Locate the cell with the specified text and output its [x, y] center coordinate. 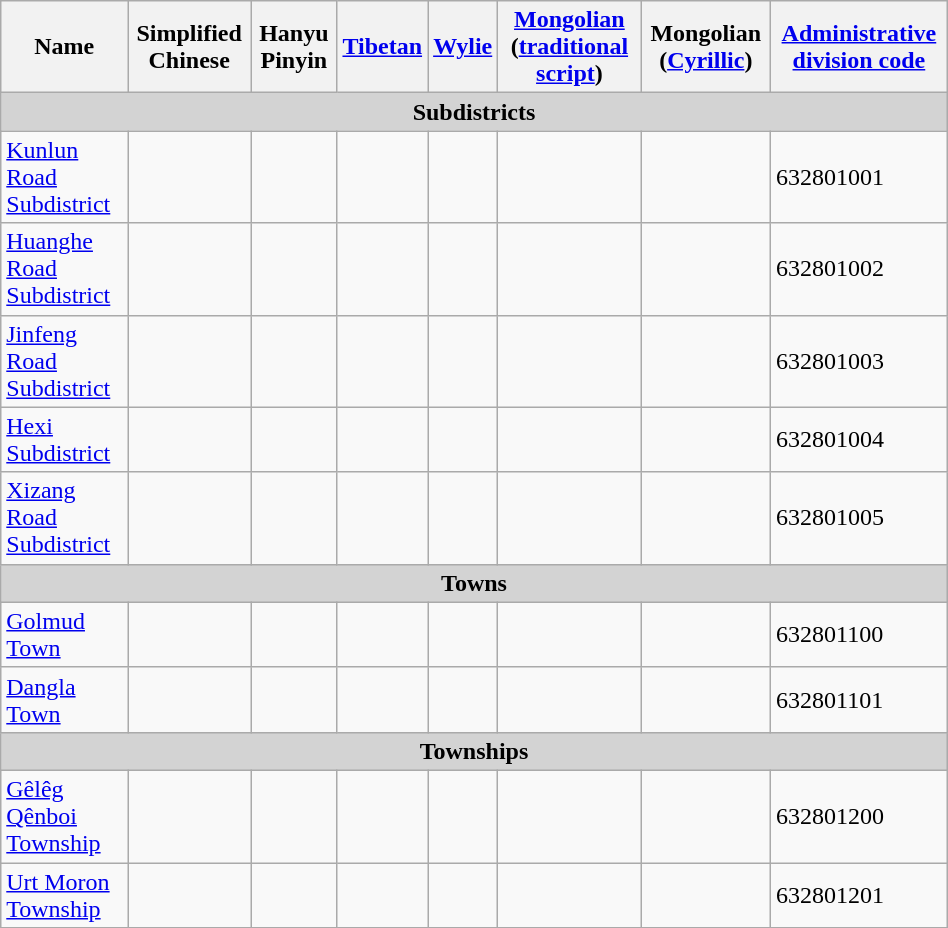
Urt Moron Township [64, 894]
632801101 [860, 700]
Townships [474, 751]
632801003 [860, 361]
Dangla Town [64, 700]
Jinfeng Road Subdistrict [64, 361]
Subdistricts [474, 112]
Xizang Road Subdistrict [64, 518]
Huanghe Road Subdistrict [64, 269]
632801200 [860, 816]
Mongolian (traditional script) [570, 47]
Administrative division code [860, 47]
Wylie [463, 47]
Gêlêg Qênboi Township [64, 816]
Hanyu Pinyin [294, 47]
Tibetan [382, 47]
632801001 [860, 177]
Kunlun Road Subdistrict [64, 177]
632801201 [860, 894]
632801005 [860, 518]
632801100 [860, 634]
Golmud Town [64, 634]
Mongolian (Cyrillic) [706, 47]
Towns [474, 583]
632801004 [860, 440]
Simplified Chinese [190, 47]
Name [64, 47]
632801002 [860, 269]
Hexi Subdistrict [64, 440]
